Capture the cell that displays the provided text and extract its (x, y) central coordinate. 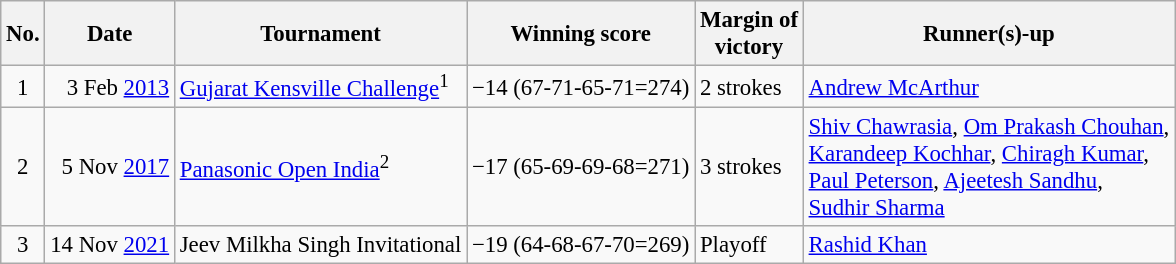
−19 (64-68-67-70=269) (581, 245)
3 (23, 245)
No. (23, 34)
−14 (67-71-65-71=274) (581, 87)
1 (23, 87)
Margin ofvictory (750, 34)
Gujarat Kensville Challenge1 (320, 87)
−17 (65-69-69-68=271) (581, 168)
Rashid Khan (988, 245)
Tournament (320, 34)
Panasonic Open India2 (320, 168)
Runner(s)-up (988, 34)
2 strokes (750, 87)
Playoff (750, 245)
Winning score (581, 34)
5 Nov 2017 (110, 168)
14 Nov 2021 (110, 245)
3 strokes (750, 168)
Shiv Chawrasia, Om Prakash Chouhan, Karandeep Kochhar, Chiragh Kumar, Paul Peterson, Ajeetesh Sandhu, Sudhir Sharma (988, 168)
Date (110, 34)
2 (23, 168)
3 Feb 2013 (110, 87)
Jeev Milkha Singh Invitational (320, 245)
Andrew McArthur (988, 87)
